Provide the (x, y) coordinate of the cell's center where the given text is located.  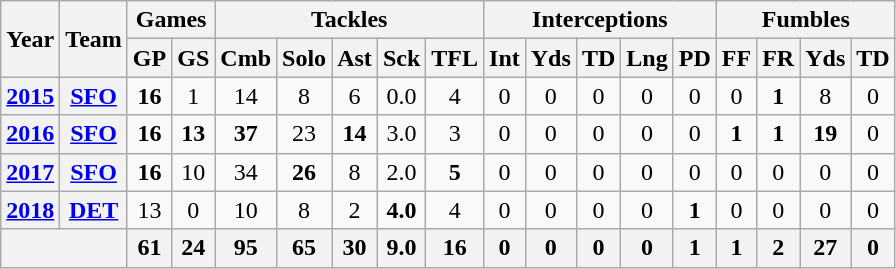
GS (194, 58)
61 (149, 248)
2017 (30, 172)
2016 (30, 134)
Team (94, 39)
FF (736, 58)
24 (194, 248)
GP (149, 58)
19 (826, 134)
6 (355, 96)
Tackles (350, 20)
Ast (355, 58)
30 (355, 248)
Lng (647, 58)
DET (94, 210)
Solo (304, 58)
Cmb (246, 58)
Sck (401, 58)
34 (246, 172)
9.0 (401, 248)
Year (30, 39)
0.0 (401, 96)
5 (455, 172)
FR (778, 58)
Interceptions (600, 20)
26 (304, 172)
2.0 (401, 172)
Fumbles (806, 20)
3 (455, 134)
95 (246, 248)
3.0 (401, 134)
PD (694, 58)
2018 (30, 210)
23 (304, 134)
Games (170, 20)
37 (246, 134)
Int (505, 58)
TFL (455, 58)
4.0 (401, 210)
2015 (30, 96)
65 (304, 248)
27 (826, 248)
